Identify which cell holds the provided text, then report its [X, Y] central coordinate. 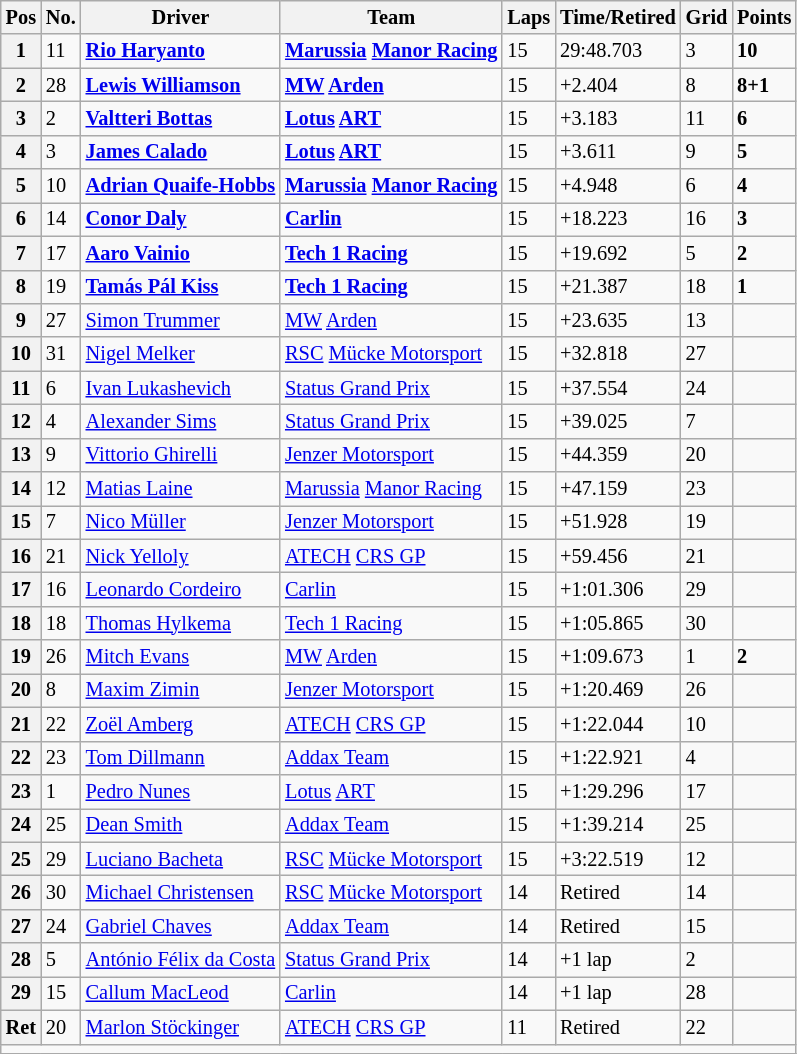
+2.404 [618, 85]
Laps [528, 17]
Michael Christensen [180, 892]
Mitch Evans [180, 657]
Zoël Amberg [180, 724]
Tamás Pál Kiss [180, 287]
Nico Müller [180, 522]
+1:01.306 [618, 589]
Time/Retired [618, 17]
Dean Smith [180, 825]
António Félix da Costa [180, 960]
29:48.703 [618, 51]
Pos [21, 17]
Driver [180, 17]
Nick Yelloly [180, 556]
Simon Trummer [180, 320]
Luciano Bacheta [180, 859]
+1:39.214 [618, 825]
+18.223 [618, 219]
+32.818 [618, 354]
Callum MacLeod [180, 993]
Vittorio Ghirelli [180, 455]
+39.025 [618, 421]
+37.554 [618, 388]
31 [61, 354]
Grid [707, 17]
Gabriel Chaves [180, 926]
Team [391, 17]
+19.692 [618, 253]
+1:05.865 [618, 623]
+1:22.921 [618, 758]
+1:09.673 [618, 657]
Pedro Nunes [180, 791]
+44.359 [618, 455]
Rio Haryanto [180, 51]
Leonardo Cordeiro [180, 589]
Nigel Melker [180, 354]
+1:20.469 [618, 690]
Valtteri Bottas [180, 118]
James Calado [180, 152]
Ivan Lukashevich [180, 388]
No. [61, 17]
Thomas Hylkema [180, 623]
Marlon Stöckinger [180, 1027]
+51.928 [618, 522]
Alexander Sims [180, 421]
Adrian Quaife-Hobbs [180, 186]
+1:29.296 [618, 791]
+3.183 [618, 118]
+21.387 [618, 287]
+3.611 [618, 152]
Ret [21, 1027]
+47.159 [618, 489]
Aaro Vainio [180, 253]
+4.948 [618, 186]
Maxim Zimin [180, 690]
Matias Laine [180, 489]
+1:22.044 [618, 724]
Points [764, 17]
+23.635 [618, 320]
8+1 [764, 85]
Tom Dillmann [180, 758]
+59.456 [618, 556]
Conor Daly [180, 219]
Lewis Williamson [180, 85]
+3:22.519 [618, 859]
